Pinpoint the cell where the given text exists, returning its [x, y] midpoint coordinate. 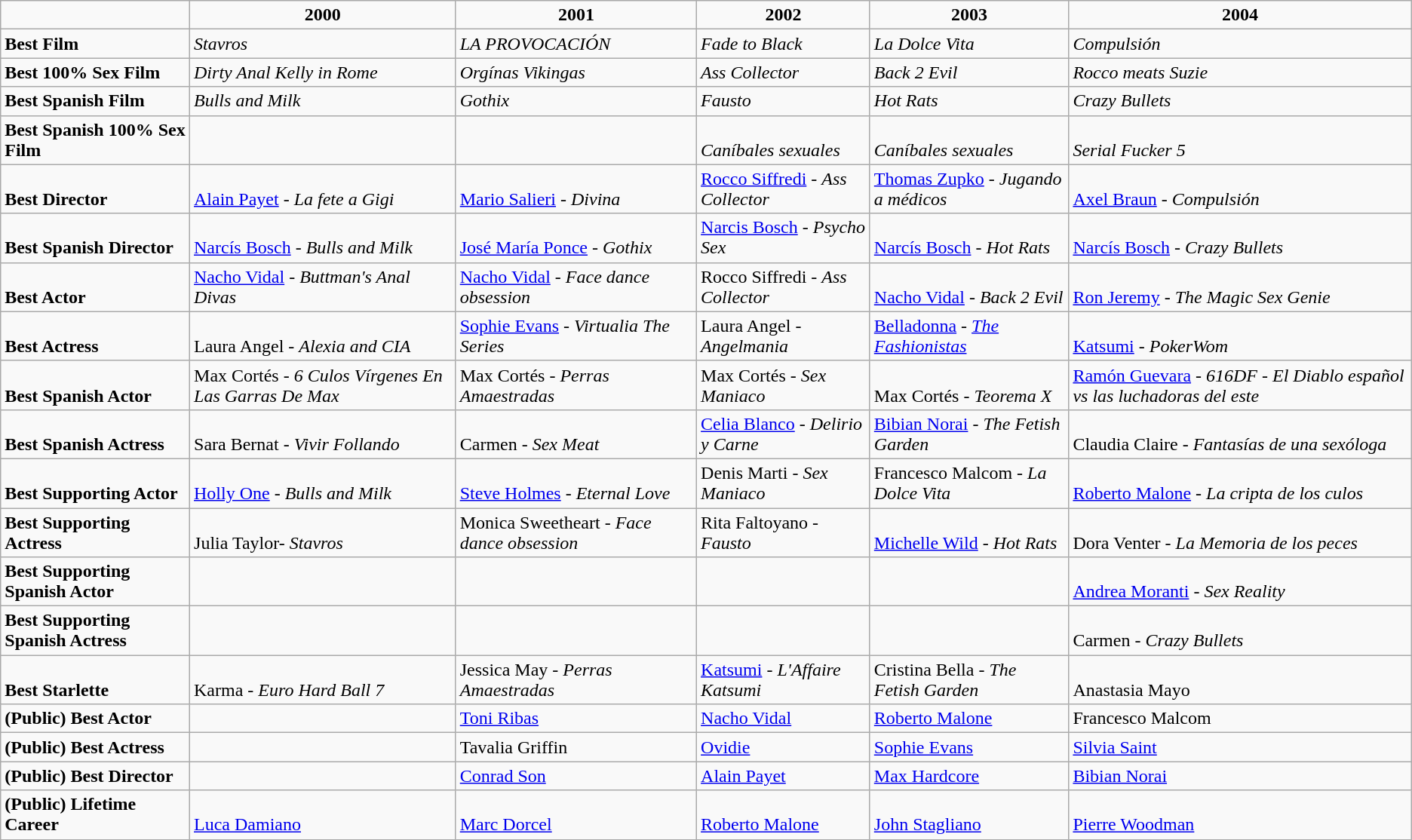
Ramón Guevara - 616DF - El Diablo español vs las luchadoras del este [1240, 385]
Francesco Malcom - La Dolce Vita [969, 483]
(Public) Best Director [95, 776]
Max Cortés - Teorema X [969, 385]
Karma - Euro Hard Ball 7 [323, 680]
Claudia Claire - Fantasías de una sexóloga [1240, 434]
Carmen - Crazy Bullets [1240, 630]
Narcís Bosch - Crazy Bullets [1240, 238]
Katsumi - PokerWom [1240, 336]
Andrea Moranti - Sex Reality [1240, 582]
Roberto Malone - La cripta de los culos [1240, 483]
Best Film [95, 44]
Nacho Vidal - Face dance obsession [576, 287]
2001 [576, 15]
Alain Payet - La fete a Gigi [323, 189]
Celia Blanco - Delirio y Carne [784, 434]
Crazy Bullets [1240, 101]
2003 [969, 15]
Marc Dorcel [576, 814]
Thomas Zupko - Jugando a médicos [969, 189]
Sophie Evans - Virtualia The Series [576, 336]
Pierre Woodman [1240, 814]
Fade to Black [784, 44]
Laura Angel - Alexia and CIA [323, 336]
Toni Ribas [576, 719]
Ass Collector [784, 72]
Sara Bernat - Vivir Follando [323, 434]
Cristina Bella - The Fetish Garden [969, 680]
2000 [323, 15]
(Public) Best Actress [95, 747]
Gothix [576, 101]
Nacho Vidal - Buttman's Anal Divas [323, 287]
José María Ponce - Gothix [576, 238]
Bibian Norai - The Fetish Garden [969, 434]
Conrad Son [576, 776]
Narcís Bosch - Hot Rats [969, 238]
La Dolce Vita [969, 44]
Carmen - Sex Meat [576, 434]
Best Director [95, 189]
Luca Damiano [323, 814]
John Stagliano [969, 814]
Compulsión [1240, 44]
Max Hardcore [969, 776]
Best Actress [95, 336]
Ovidie [784, 747]
Narcís Bosch - Bulls and Milk [323, 238]
Dora Venter - La Memoria de los peces [1240, 532]
Bulls and Milk [323, 101]
Serial Fucker 5 [1240, 140]
Monica Sweetheart - Face dance obsession [576, 532]
Fausto [784, 101]
Best 100% Sex Film [95, 72]
(Public) Lifetime Career [95, 814]
Best Supporting Actor [95, 483]
Best Supporting Spanish Actor [95, 582]
Orgínas Vikingas [576, 72]
Best Spanish Film [95, 101]
Best Starlette [95, 680]
Best Spanish Actress [95, 434]
Mario Salieri - Divina [576, 189]
Belladonna - The Fashionistas [969, 336]
Jessica May - Perras Amaestradas [576, 680]
(Public) Best Actor [95, 719]
Dirty Anal Kelly in Rome [323, 72]
Best Supporting Spanish Actress [95, 630]
Max Cortés - Perras Amaestradas [576, 385]
Nacho Vidal - Back 2 Evil [969, 287]
Holly One - Bulls and Milk [323, 483]
Ron Jeremy - The Magic Sex Genie [1240, 287]
Denis Marti - Sex Maniaco [784, 483]
Best Spanish Director [95, 238]
Best Supporting Actress [95, 532]
Narcis Bosch - Psycho Sex [784, 238]
Best Actor [95, 287]
Axel Braun - Compulsión [1240, 189]
Rita Faltoyano - Fausto [784, 532]
Alain Payet [784, 776]
Laura Angel - Angelmania [784, 336]
Michelle Wild - Hot Rats [969, 532]
Silvia Saint [1240, 747]
Best Spanish 100% Sex Film [95, 140]
Rocco meats Suzie [1240, 72]
2004 [1240, 15]
Best Spanish Actor [95, 385]
LA PROVOCACIÓN [576, 44]
Max Cortés - Sex Maniaco [784, 385]
Sophie Evans [969, 747]
2002 [784, 15]
Max Cortés - 6 Culos Vírgenes En Las Garras De Max [323, 385]
Anastasia Mayo [1240, 680]
Tavalia Griffin [576, 747]
Julia Taylor- Stavros [323, 532]
Nacho Vidal [784, 719]
Katsumi - L'Affaire Katsumi [784, 680]
Stavros [323, 44]
Steve Holmes - Eternal Love [576, 483]
Francesco Malcom [1240, 719]
Bibian Norai [1240, 776]
Hot Rats [969, 101]
Back 2 Evil [969, 72]
